Scan for the cell matching the given text and deliver its [x, y] coordinate at center. 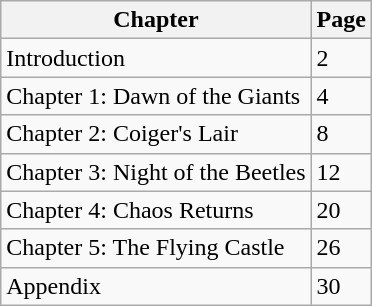
Chapter 5: The Flying Castle [156, 248]
Page [341, 20]
30 [341, 286]
Chapter 3: Night of the Beetles [156, 172]
8 [341, 134]
12 [341, 172]
4 [341, 96]
20 [341, 210]
2 [341, 58]
Chapter 2: Coiger's Lair [156, 134]
Appendix [156, 286]
Chapter 4: Chaos Returns [156, 210]
Chapter 1: Dawn of the Giants [156, 96]
Chapter [156, 20]
Introduction [156, 58]
26 [341, 248]
